Output the [x, y] coordinate of the center of the cell containing the given text.  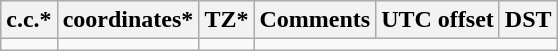
Comments [315, 20]
UTC offset [438, 20]
DST [528, 20]
coordinates* [128, 20]
c.c.* [29, 20]
TZ* [226, 20]
